Find where the given text appears and provide that cell's center as (x, y) coordinate. 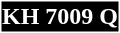
KH 7009 Q (60, 17)
